Pinpoint the cell where the given text exists, returning its [x, y] midpoint coordinate. 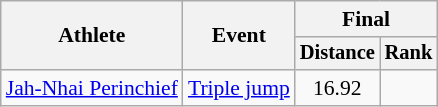
Final [366, 19]
16.92 [338, 88]
Jah-Nhai Perinchief [92, 88]
Triple jump [239, 88]
Rank [409, 54]
Event [239, 36]
Distance [338, 54]
Athlete [92, 36]
